Search for the cell housing the specified text and yield its (x, y) center coordinate. 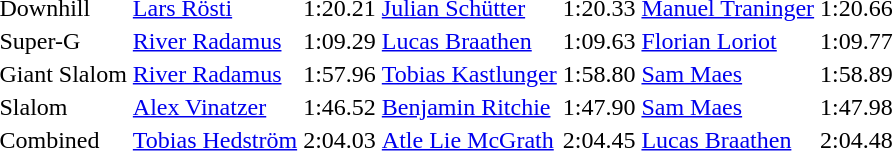
1:09.29 (340, 41)
1:46.52 (340, 107)
1:47.90 (599, 107)
1:57.96 (340, 74)
1:09.63 (599, 41)
1:58.80 (599, 74)
Tobias Kastlunger (469, 74)
Alex Vinatzer (214, 107)
Lucas Braathen (469, 41)
Benjamin Ritchie (469, 107)
Florian Loriot (728, 41)
